Capture the cell that displays the provided text and extract its [X, Y] central coordinate. 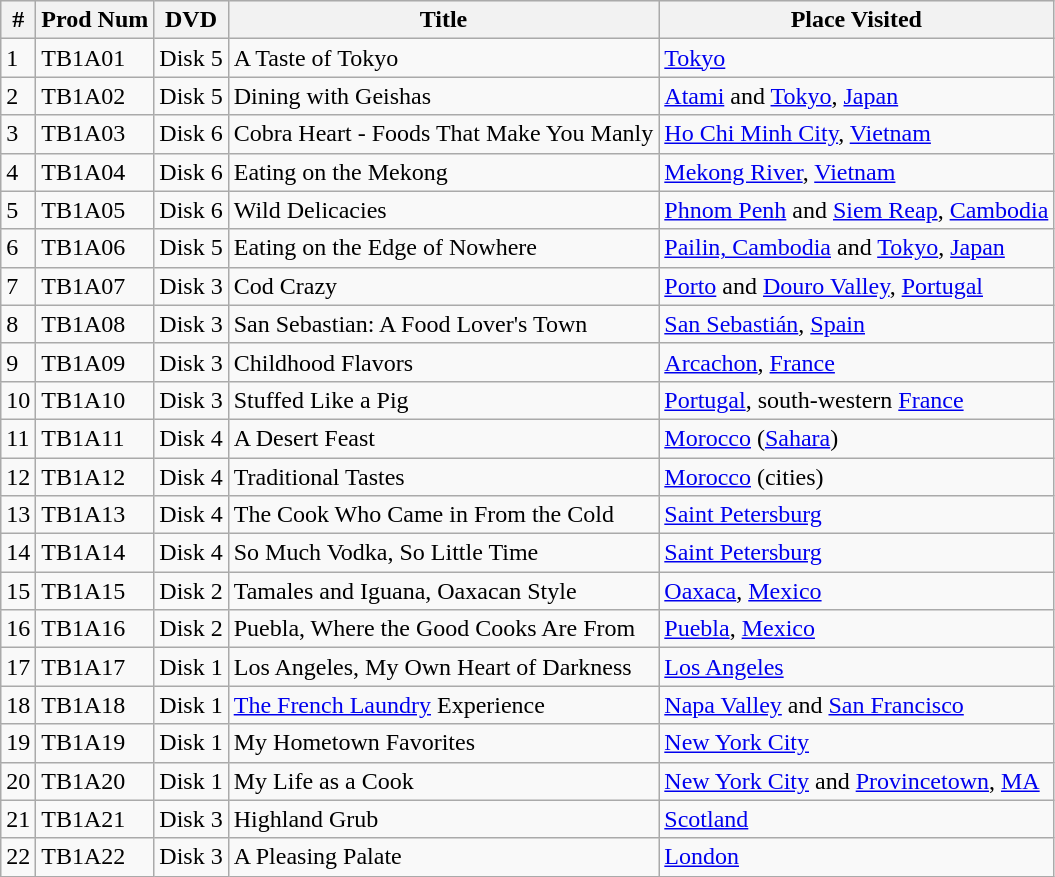
TB1A09 [95, 362]
TB1A03 [95, 134]
Pailin, Cambodia and Tokyo, Japan [856, 248]
TB1A01 [95, 58]
TB1A21 [95, 819]
TB1A08 [95, 324]
A Taste of Tokyo [444, 58]
San Sebastián, Spain [856, 324]
TB1A20 [95, 781]
14 [18, 553]
Arcachon, France [856, 362]
6 [18, 248]
Highland Grub [444, 819]
New York City and Provincetown, MA [856, 781]
Puebla, Mexico [856, 629]
Phnom Penh and Siem Reap, Cambodia [856, 210]
TB1A14 [95, 553]
New York City [856, 743]
12 [18, 477]
A Desert Feast [444, 438]
TB1A07 [95, 286]
17 [18, 667]
Place Visited [856, 20]
TB1A13 [95, 515]
Morocco (cities) [856, 477]
A Pleasing Palate [444, 857]
TB1A16 [95, 629]
13 [18, 515]
Scotland [856, 819]
So Much Vodka, So Little Time [444, 553]
Tamales and Iguana, Oaxacan Style [444, 591]
Cod Crazy [444, 286]
15 [18, 591]
7 [18, 286]
Los Angeles [856, 667]
4 [18, 172]
The Cook Who Came in From the Cold [444, 515]
London [856, 857]
9 [18, 362]
Los Angeles, My Own Heart of Darkness [444, 667]
My Hometown Favorites [444, 743]
Title [444, 20]
Puebla, Where the Good Cooks Are From [444, 629]
Ho Chi Minh City, Vietnam [856, 134]
TB1A12 [95, 477]
Dining with Geishas [444, 96]
TB1A06 [95, 248]
San Sebastian: A Food Lover's Town [444, 324]
21 [18, 819]
10 [18, 400]
# [18, 20]
19 [18, 743]
Stuffed Like a Pig [444, 400]
Morocco (Sahara) [856, 438]
Childhood Flavors [444, 362]
2 [18, 96]
Porto and Douro Valley, Portugal [856, 286]
3 [18, 134]
Oaxaca, Mexico [856, 591]
Prod Num [95, 20]
8 [18, 324]
Eating on the Edge of Nowhere [444, 248]
DVD [191, 20]
Napa Valley and San Francisco [856, 705]
18 [18, 705]
Tokyo [856, 58]
TB1A15 [95, 591]
20 [18, 781]
TB1A10 [95, 400]
1 [18, 58]
16 [18, 629]
5 [18, 210]
11 [18, 438]
The French Laundry Experience [444, 705]
Mekong River, Vietnam [856, 172]
TB1A19 [95, 743]
TB1A05 [95, 210]
Atami and Tokyo, Japan [856, 96]
22 [18, 857]
TB1A18 [95, 705]
TB1A04 [95, 172]
TB1A17 [95, 667]
TB1A22 [95, 857]
Traditional Tastes [444, 477]
TB1A02 [95, 96]
Wild Delicacies [444, 210]
TB1A11 [95, 438]
Cobra Heart - Foods That Make You Manly [444, 134]
Eating on the Mekong [444, 172]
Portugal, south-western France [856, 400]
My Life as a Cook [444, 781]
